Extract the [X, Y] coordinate from the center of the cell holding the provided text.  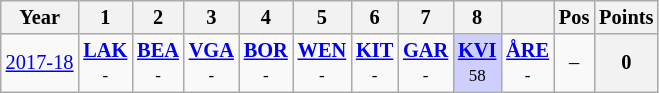
VGA- [212, 63]
KVI58 [477, 63]
Year [40, 17]
4 [266, 17]
1 [105, 17]
3 [212, 17]
0 [626, 63]
2017-18 [40, 63]
WEN- [322, 63]
Pos [574, 17]
BOR- [266, 63]
8 [477, 17]
5 [322, 17]
BEA- [158, 63]
ÅRE- [528, 63]
6 [374, 17]
GAR- [426, 63]
Points [626, 17]
2 [158, 17]
7 [426, 17]
LAK- [105, 63]
KIT- [374, 63]
– [574, 63]
